Identify which cell holds the provided text, then report its [x, y] central coordinate. 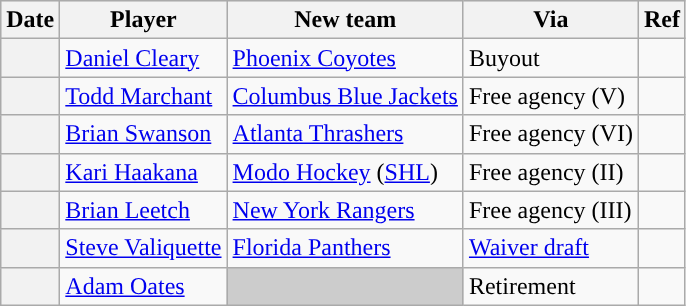
Todd Marchant [144, 96]
Free agency (II) [550, 172]
Free agency (V) [550, 96]
Free agency (VI) [550, 134]
Steve Valiquette [144, 248]
Kari Haakana [144, 172]
Daniel Cleary [144, 58]
Adam Oates [144, 286]
Date [30, 20]
Phoenix Coyotes [345, 58]
Modo Hockey (SHL) [345, 172]
Florida Panthers [345, 248]
Buyout [550, 58]
Ref [662, 20]
Columbus Blue Jackets [345, 96]
Brian Leetch [144, 210]
Atlanta Thrashers [345, 134]
New team [345, 20]
Via [550, 20]
Free agency (III) [550, 210]
Waiver draft [550, 248]
New York Rangers [345, 210]
Retirement [550, 286]
Brian Swanson [144, 134]
Player [144, 20]
